Pinpoint the cell where the given text exists, returning its (X, Y) midpoint coordinate. 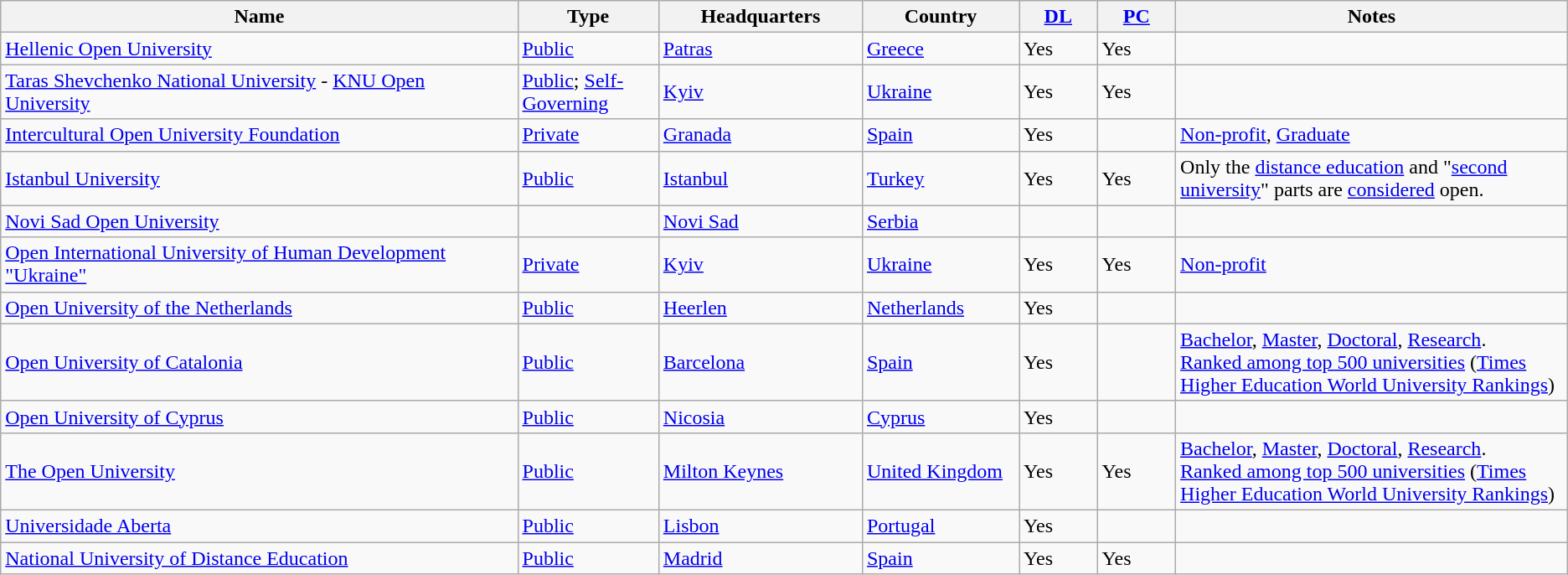
Granada (761, 135)
Open University of Catalonia (260, 362)
Only the distance education and "second university" parts are considered open. (1372, 178)
Istanbul (761, 178)
Portugal (940, 526)
Notes (1372, 17)
Type (588, 17)
Patras (761, 49)
Name (260, 17)
Public; Self-Governing (588, 92)
Barcelona (761, 362)
Universidade Aberta (260, 526)
Country (940, 17)
Heerlen (761, 308)
The Open University (260, 471)
Open University of the Netherlands (260, 308)
Turkey (940, 178)
Open University of Cyprus (260, 417)
Novi Sad (761, 221)
Serbia (940, 221)
United Kingdom (940, 471)
Non-profit (1372, 265)
Open International University of Human Development "Ukraine" (260, 265)
National University of Distance Education (260, 557)
Taras Shevchenko National University - KNU Open University (260, 92)
Intercultural Open University Foundation (260, 135)
Cyprus (940, 417)
Greece (940, 49)
Madrid (761, 557)
Istanbul University (260, 178)
Lisbon (761, 526)
Hellenic Open University (260, 49)
Milton Keynes (761, 471)
Nicosia (761, 417)
PC (1137, 17)
Netherlands (940, 308)
Novi Sad Open University (260, 221)
DL (1059, 17)
Non-profit, Graduate (1372, 135)
Headquarters (761, 17)
